Return [x, y] of the center of cell containing provided text 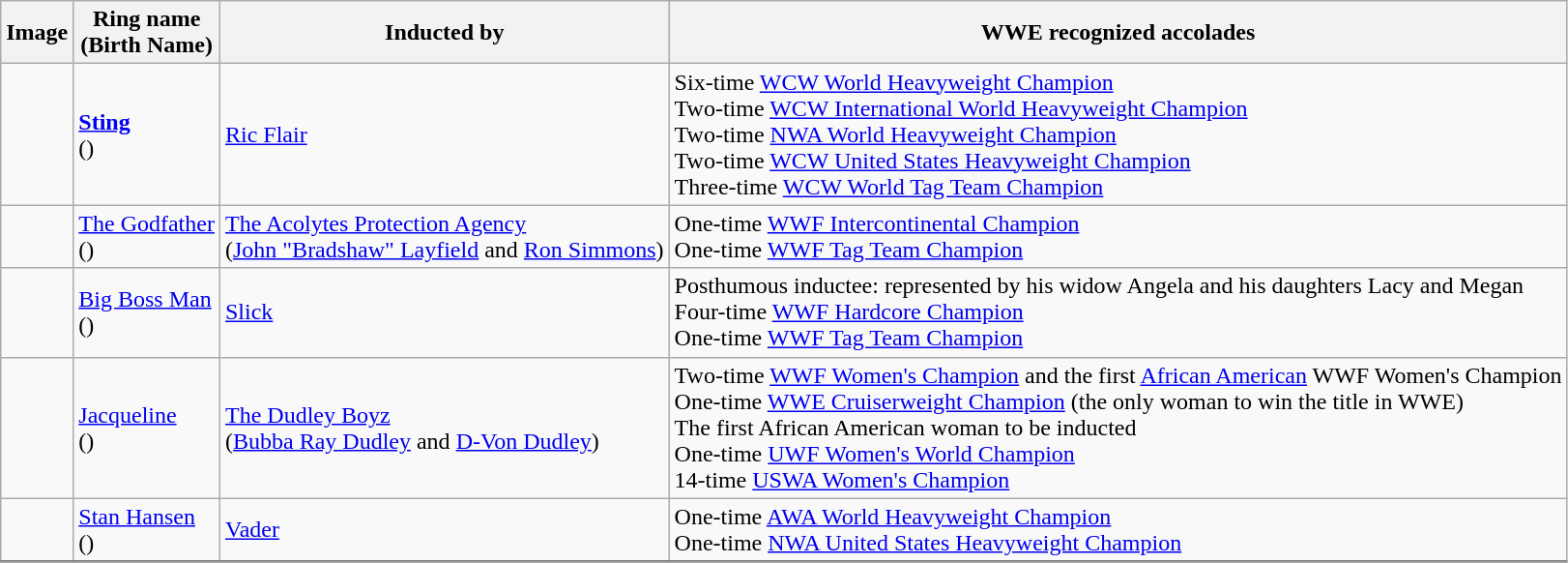
Posthumous inductee: represented by his widow Angela and his daughters Lacy and MeganFour-time WWF Hardcore ChampionOne-time WWF Tag Team Champion [1118, 312]
Big Boss Man() [147, 312]
Jacqueline() [147, 428]
Stan Hansen() [147, 530]
One-time AWA World Heavyweight ChampionOne-time NWA United States Heavyweight Champion [1118, 530]
Ric Flair [445, 134]
The Acolytes Protection Agency(John "Bradshaw" Layfield and Ron Simmons) [445, 236]
Inducted by [445, 33]
Sting() [147, 134]
The Godfather() [147, 236]
Ring name(Birth Name) [147, 33]
One-time WWF Intercontinental ChampionOne-time WWF Tag Team Champion [1118, 236]
Slick [445, 312]
Image [37, 33]
WWE recognized accolades [1118, 33]
Vader [445, 530]
The Dudley Boyz(Bubba Ray Dudley and D-Von Dudley) [445, 428]
